Locate the cell with the specified text and output its (x, y) center coordinate. 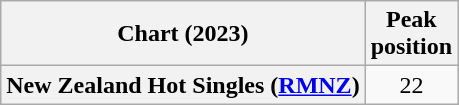
Peakposition (411, 34)
Chart (2023) (183, 34)
22 (411, 85)
New Zealand Hot Singles (RMNZ) (183, 85)
